Determine the [X, Y] coordinate at the center of the cell enclosing the given text.  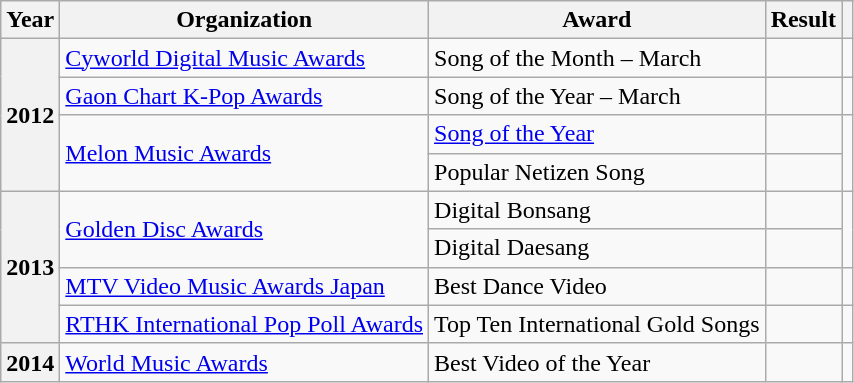
Melon Music Awards [244, 153]
MTV Video Music Awards Japan [244, 286]
Popular Netizen Song [598, 172]
Song of the Year – March [598, 96]
Organization [244, 20]
2014 [30, 362]
Top Ten International Gold Songs [598, 324]
2013 [30, 267]
Year [30, 20]
Best Dance Video [598, 286]
Cyworld Digital Music Awards [244, 58]
Golden Disc Awards [244, 229]
Best Video of the Year [598, 362]
Song of the Year [598, 134]
Digital Bonsang [598, 210]
Gaon Chart K-Pop Awards [244, 96]
Digital Daesang [598, 248]
RTHK International Pop Poll Awards [244, 324]
World Music Awards [244, 362]
2012 [30, 115]
Award [598, 20]
Result [803, 20]
Song of the Month – March [598, 58]
